Output the [x, y] coordinate of the center of the cell containing the given text.  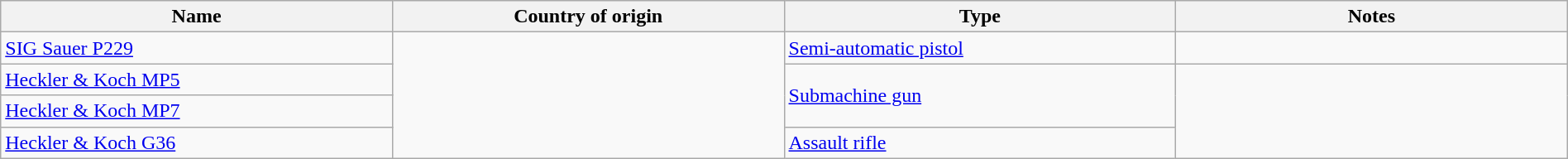
Notes [1372, 17]
Heckler & Koch MP5 [197, 79]
Heckler & Koch G36 [197, 142]
SIG Sauer P229 [197, 48]
Type [980, 17]
Submachine gun [980, 95]
Name [197, 17]
Country of origin [588, 17]
Assault rifle [980, 142]
Heckler & Koch MP7 [197, 111]
Semi-automatic pistol [980, 48]
